Return the [x, y] coordinate for the center point of the cell that contains the specified text.  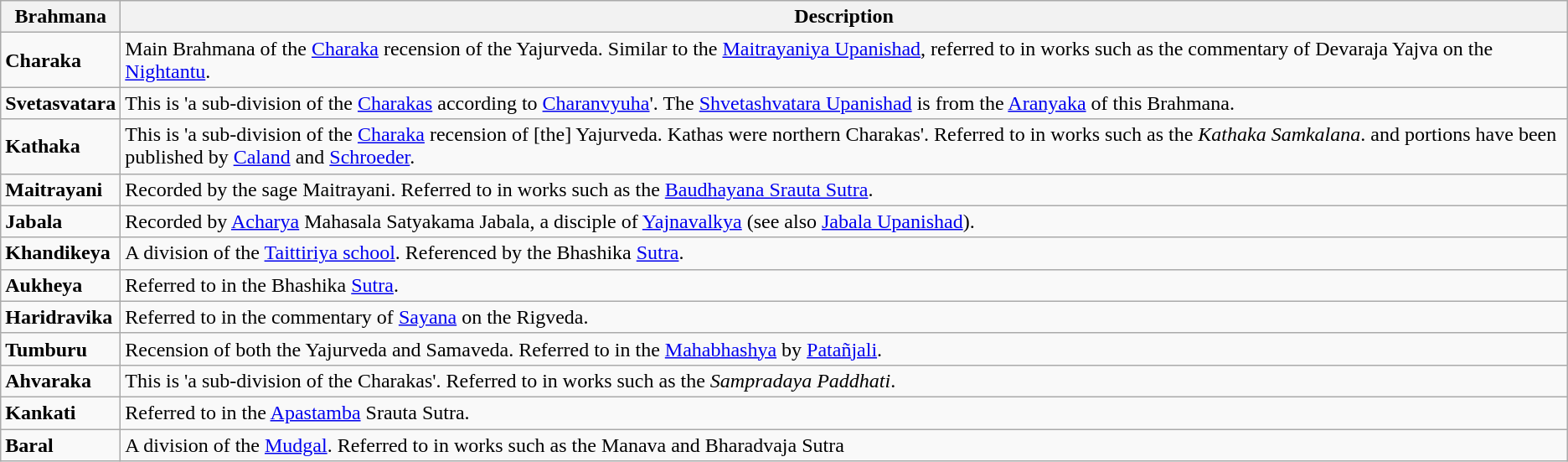
Referred to in the Bhashika Sutra. [844, 285]
Haridravika [60, 317]
Baral [60, 445]
Tumburu [60, 349]
Charaka [60, 60]
Khandikeya [60, 253]
Recorded by Acharya Mahasala Satyakama Jabala, a disciple of Yajnavalkya (see also Jabala Upanishad). [844, 221]
A division of the Taittiriya school. Referenced by the Bhashika Sutra. [844, 253]
This is 'a sub-division of the Charakas according to Charanvyuha'. The Shvetashvatara Upanishad is from the Aranyaka of this Brahmana. [844, 103]
Svetasvatara [60, 103]
Description [844, 17]
Brahmana [60, 17]
Maitrayani [60, 189]
Referred to in the Apastamba Srauta Sutra. [844, 413]
This is 'a sub-division of the Charakas'. Referred to in works such as the Sampradaya Paddhati. [844, 381]
Referred to in the commentary of Sayana on the Rigveda. [844, 317]
Recorded by the sage Maitrayani. Referred to in works such as the Baudhayana Srauta Sutra. [844, 189]
Aukheya [60, 285]
Ahvaraka [60, 381]
Jabala [60, 221]
Recension of both the Yajurveda and Samaveda. Referred to in the Mahabhashya by Patañjali. [844, 349]
Kathaka [60, 146]
A division of the Mudgal. Referred to in works such as the Manava and Bharadvaja Sutra [844, 445]
Kankati [60, 413]
